Identify which cell holds the provided text, then report its (X, Y) central coordinate. 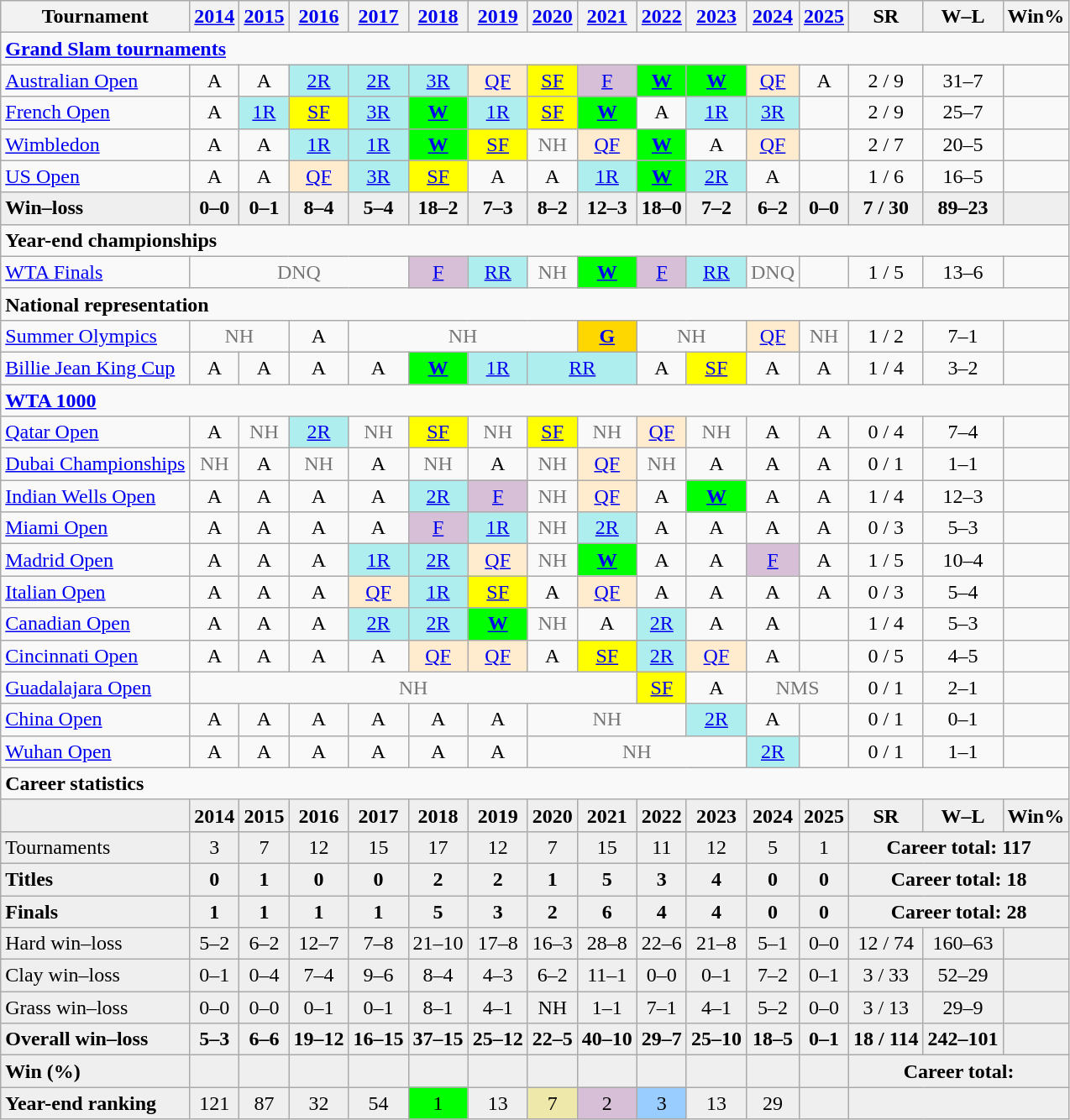
Tournament (96, 17)
17–8 (497, 944)
1 / 6 (886, 176)
Hard win–loss (96, 944)
Dubai Championships (96, 464)
13–6 (962, 272)
54 (378, 1103)
Year-end championships (535, 240)
11 (662, 847)
1 / 2 (886, 336)
21–8 (716, 944)
28–8 (606, 944)
Career total: 18 (959, 879)
5–1 (773, 944)
WTA Finals (96, 272)
Overall win–loss (96, 1039)
US Open (96, 176)
Career total: 117 (959, 847)
0 / 4 (886, 432)
0 / 5 (886, 656)
17 (438, 847)
Titles (96, 879)
10–4 (962, 560)
Qatar Open (96, 432)
25–10 (716, 1039)
0–4 (264, 976)
Italian Open (96, 592)
31–7 (962, 81)
20–5 (962, 144)
Summer Olympics (96, 336)
3–2 (962, 368)
Grass win–loss (96, 1007)
32 (319, 1103)
87 (264, 1103)
Year-end ranking (96, 1103)
6–6 (264, 1039)
4–3 (497, 976)
8–1 (438, 1007)
21–10 (438, 944)
22–6 (662, 944)
37–15 (438, 1039)
89–23 (962, 208)
3 / 33 (886, 976)
Australian Open (96, 81)
18–2 (438, 208)
Wimbledon (96, 144)
Win (%) (96, 1071)
Canadian Open (96, 624)
Billie Jean King Cup (96, 368)
7 / 30 (886, 208)
2 / 7 (886, 144)
Madrid Open (96, 560)
16–15 (378, 1039)
2–1 (962, 688)
121 (215, 1103)
25–12 (497, 1039)
16–5 (962, 176)
National representation (535, 304)
7–8 (378, 944)
18–5 (773, 1039)
9–6 (378, 976)
18–0 (662, 208)
40–10 (606, 1039)
6 (606, 911)
Career total: 28 (959, 911)
China Open (96, 720)
29–9 (962, 1007)
160–63 (962, 944)
Indian Wells Open (96, 496)
Clay win–loss (96, 976)
12–7 (319, 944)
Career statistics (535, 783)
19–12 (319, 1039)
11–1 (606, 976)
25–7 (962, 113)
22–5 (553, 1039)
G (606, 336)
NMS (797, 688)
Grand Slam tournaments (535, 49)
29 (773, 1103)
7–3 (497, 208)
29–7 (662, 1039)
Cincinnati Open (96, 656)
3 / 13 (886, 1007)
52–29 (962, 976)
Wuhan Open (96, 751)
8–2 (553, 208)
WTA 1000 (535, 400)
4–5 (962, 656)
Finals (96, 911)
Career total: (959, 1071)
Miami Open (96, 528)
Tournaments (96, 847)
French Open (96, 113)
12 / 74 (886, 944)
18 / 114 (886, 1039)
242–101 (962, 1039)
Win–loss (96, 208)
16–3 (553, 944)
Guadalajara Open (96, 688)
